Return the [x, y] coordinate for the center point of the cell that contains the specified text.  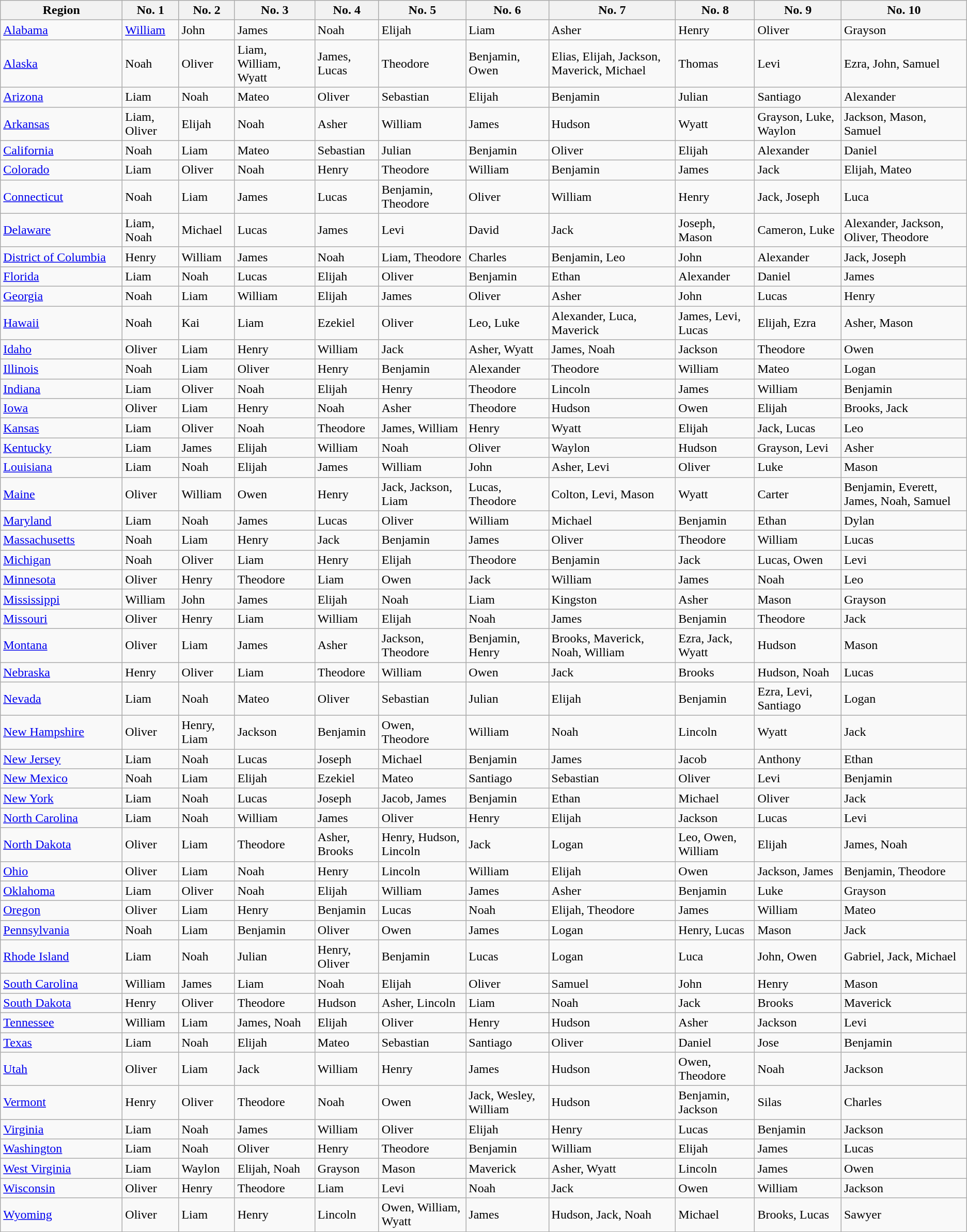
Samuel [612, 983]
Michigan [61, 560]
Oregon [61, 910]
Ezra, Levi, Santiago [798, 699]
North Carolina [61, 818]
Delaware [61, 230]
Lucas, Theodore [507, 494]
Asher, Levi [612, 467]
Liam, Oliver [151, 124]
Jack, Jackson, Liam [423, 494]
Hudson, Jack, Noah [612, 1214]
New Jersey [61, 759]
Liam, William, Wyatt [275, 64]
West Virginia [61, 1168]
Jacob [715, 759]
Ohio [61, 871]
Brooks, Lucas [798, 1214]
Arkansas [61, 124]
No. 9 [798, 10]
Thomas [715, 64]
Minnesota [61, 579]
Kingston [612, 599]
Benjamin, Leo [612, 257]
New Hampshire [61, 732]
James, Lucas [347, 64]
No. 4 [347, 10]
Jacob, James [423, 798]
Silas [798, 1103]
Oklahoma [61, 891]
No. 10 [904, 10]
No. 7 [612, 10]
Cameron, Luke [798, 230]
Hudson, Noah [798, 672]
Dylan [904, 520]
Benjamin, Owen [507, 64]
Nebraska [61, 672]
Liam, Theodore [423, 257]
Asher, Brooks [347, 845]
Alexander, Jackson, Oliver, Theodore [904, 230]
Tennessee [61, 1022]
No. 6 [507, 10]
Anthony [798, 759]
Elijah, Noah [275, 1168]
Grayson, Luke, Waylon [798, 124]
Washington [61, 1149]
Kentucky [61, 448]
Kansas [61, 428]
Jose [798, 1043]
Colton, Levi, Mason [612, 494]
Maine [61, 494]
Grayson, Levi [798, 448]
Georgia [61, 296]
Vermont [61, 1103]
Jack, Lucas [798, 428]
District of Columbia [61, 257]
Benjamin, Henry [507, 645]
Maryland [61, 520]
Rhode Island [61, 956]
Connecticut [61, 196]
No. 8 [715, 10]
Jackson, Theodore [423, 645]
Brooks, Jack [904, 408]
Elijah, Ezra [798, 322]
Nevada [61, 699]
Iowa [61, 408]
Utah [61, 1069]
Hawaii [61, 322]
Asher, Lincoln [423, 1003]
Louisiana [61, 467]
Henry, Lucas [715, 930]
California [61, 150]
Henry, Hudson, Lincoln [423, 845]
Brooks, Maverick, Noah, William [612, 645]
Arizona [61, 97]
No. 1 [151, 10]
David [507, 230]
Virginia [61, 1129]
Ezra, Jack, Wyatt [715, 645]
Missouri [61, 619]
North Dakota [61, 845]
Kai [207, 322]
South Carolina [61, 983]
Jackson, Mason, Samuel [904, 124]
Elias, Elijah, Jackson, Maverick, Michael [612, 64]
Illinois [61, 369]
New York [61, 798]
Alexander, Luca, Maverick [612, 322]
No. 5 [423, 10]
Lucas, Owen [798, 560]
Florida [61, 276]
New Mexico [61, 779]
John, Owen [798, 956]
Indiana [61, 389]
No. 2 [207, 10]
Owen, William, Wyatt [423, 1214]
Benjamin, Everett, James, Noah, Samuel [904, 494]
Benjamin, Jackson [715, 1103]
Montana [61, 645]
Liam, Noah [151, 230]
Alabama [61, 30]
South Dakota [61, 1003]
Mississippi [61, 599]
Leo, Luke [507, 322]
Ezra, John, Samuel [904, 64]
Jackson, James [798, 871]
Sawyer [904, 1214]
Texas [61, 1043]
Colorado [61, 170]
Idaho [61, 350]
No. 3 [275, 10]
Henry, Oliver [347, 956]
Alaska [61, 64]
Leo, Owen, William [715, 845]
James, Levi, Lucas [715, 322]
Wyoming [61, 1214]
Henry, Liam [207, 732]
Elijah, Mateo [904, 170]
Pennsylvania [61, 930]
Region [61, 10]
Massachusetts [61, 540]
Elijah, Theodore [612, 910]
Carter [798, 494]
Gabriel, Jack, Michael [904, 956]
Wisconsin [61, 1188]
James, William [423, 428]
Asher, Mason [904, 322]
Jack, Wesley, William [507, 1103]
Joseph, Mason [715, 230]
